Extract the (X, Y) coordinate from the center of the cell holding the provided text.  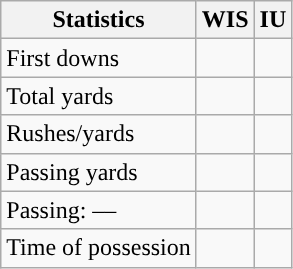
Total yards (99, 96)
Passing: –– (99, 210)
IU (273, 20)
First downs (99, 58)
Statistics (99, 20)
Passing yards (99, 172)
WIS (225, 20)
Rushes/yards (99, 134)
Time of possession (99, 248)
